Locate the cell with the specified text and output its (x, y) center coordinate. 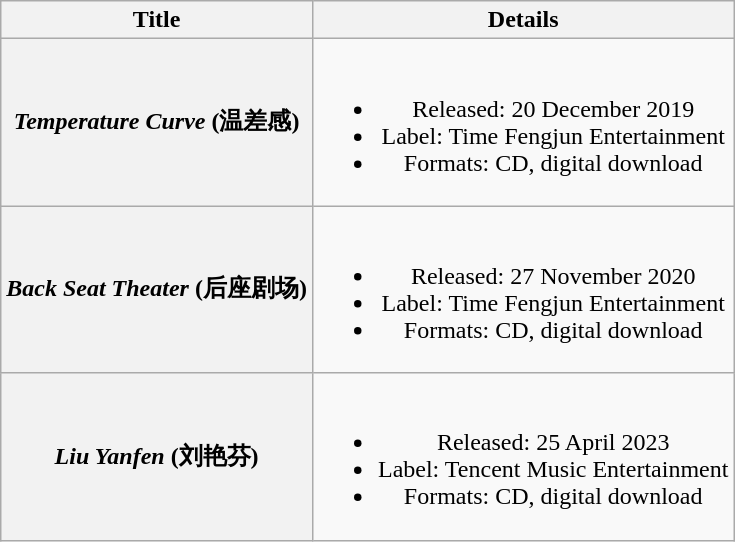
Released: 25 April 2023Label: Tencent Music EntertainmentFormats: CD, digital download (523, 456)
Details (523, 20)
Released: 20 December 2019Label: Time Fengjun EntertainmentFormats: CD, digital download (523, 122)
Liu Yanfen (刘艳芬) (157, 456)
Released: 27 November 2020Label: Time Fengjun EntertainmentFormats: CD, digital download (523, 290)
Temperature Curve (温差感) (157, 122)
Title (157, 20)
Back Seat Theater (后座剧场) (157, 290)
